For the text-containing cell, return its midpoint in [x, y] coordinate format. 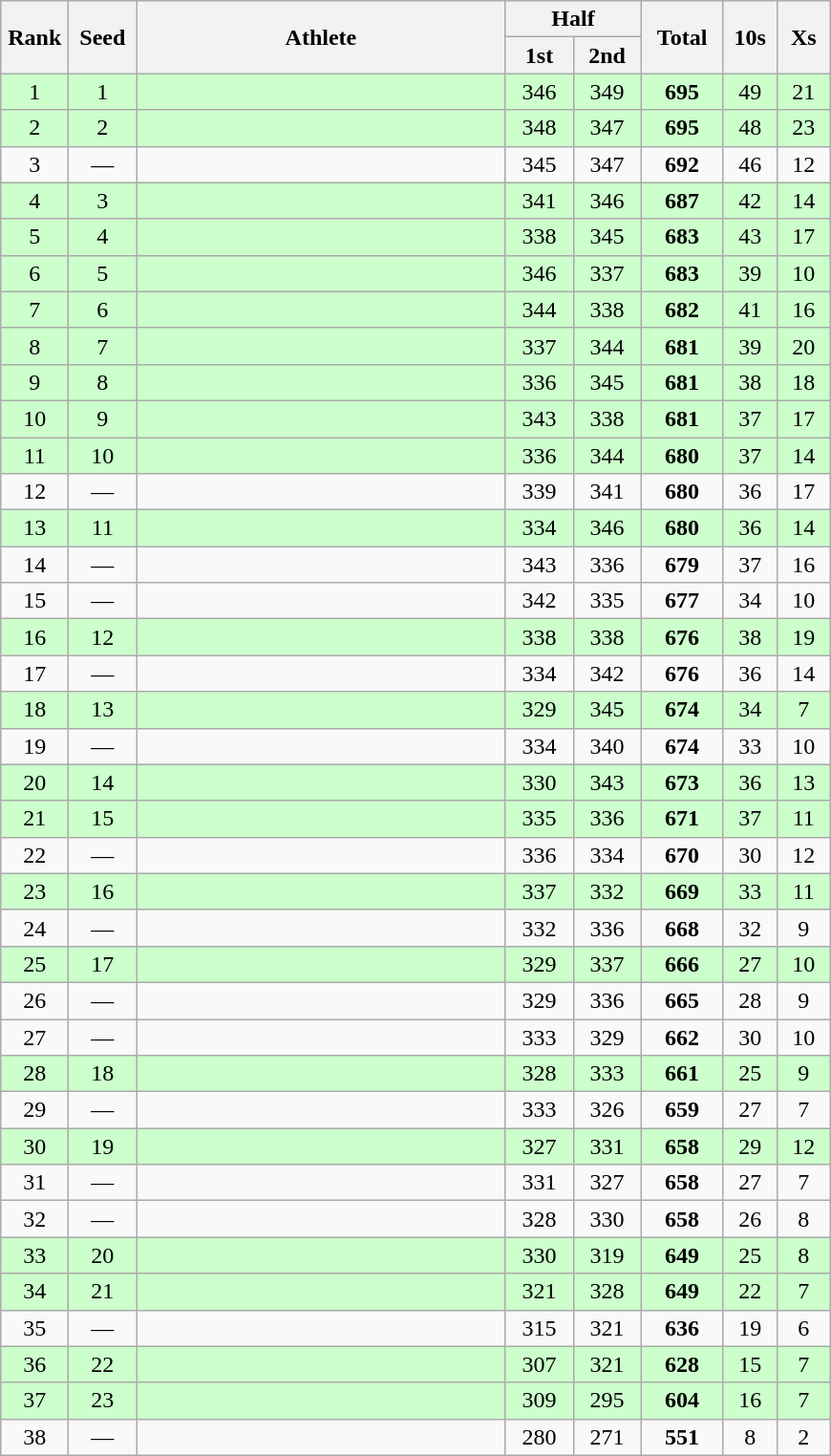
280 [539, 1437]
41 [750, 310]
2nd [607, 55]
319 [607, 1255]
339 [539, 492]
295 [607, 1401]
1st [539, 55]
31 [34, 1183]
46 [750, 164]
326 [607, 1110]
49 [750, 92]
659 [682, 1110]
668 [682, 928]
677 [682, 601]
348 [539, 128]
636 [682, 1328]
Athlete [321, 37]
Rank [34, 37]
35 [34, 1328]
687 [682, 201]
271 [607, 1437]
48 [750, 128]
679 [682, 565]
669 [682, 891]
43 [750, 237]
24 [34, 928]
349 [607, 92]
670 [682, 855]
Total [682, 37]
307 [539, 1364]
340 [607, 746]
Half [573, 19]
315 [539, 1328]
551 [682, 1437]
666 [682, 964]
682 [682, 310]
628 [682, 1364]
673 [682, 782]
10s [750, 37]
661 [682, 1074]
665 [682, 1000]
671 [682, 819]
42 [750, 201]
Seed [103, 37]
309 [539, 1401]
604 [682, 1401]
Xs [803, 37]
692 [682, 164]
662 [682, 1037]
